Pinpoint the cell where the given text exists, returning its [X, Y] midpoint coordinate. 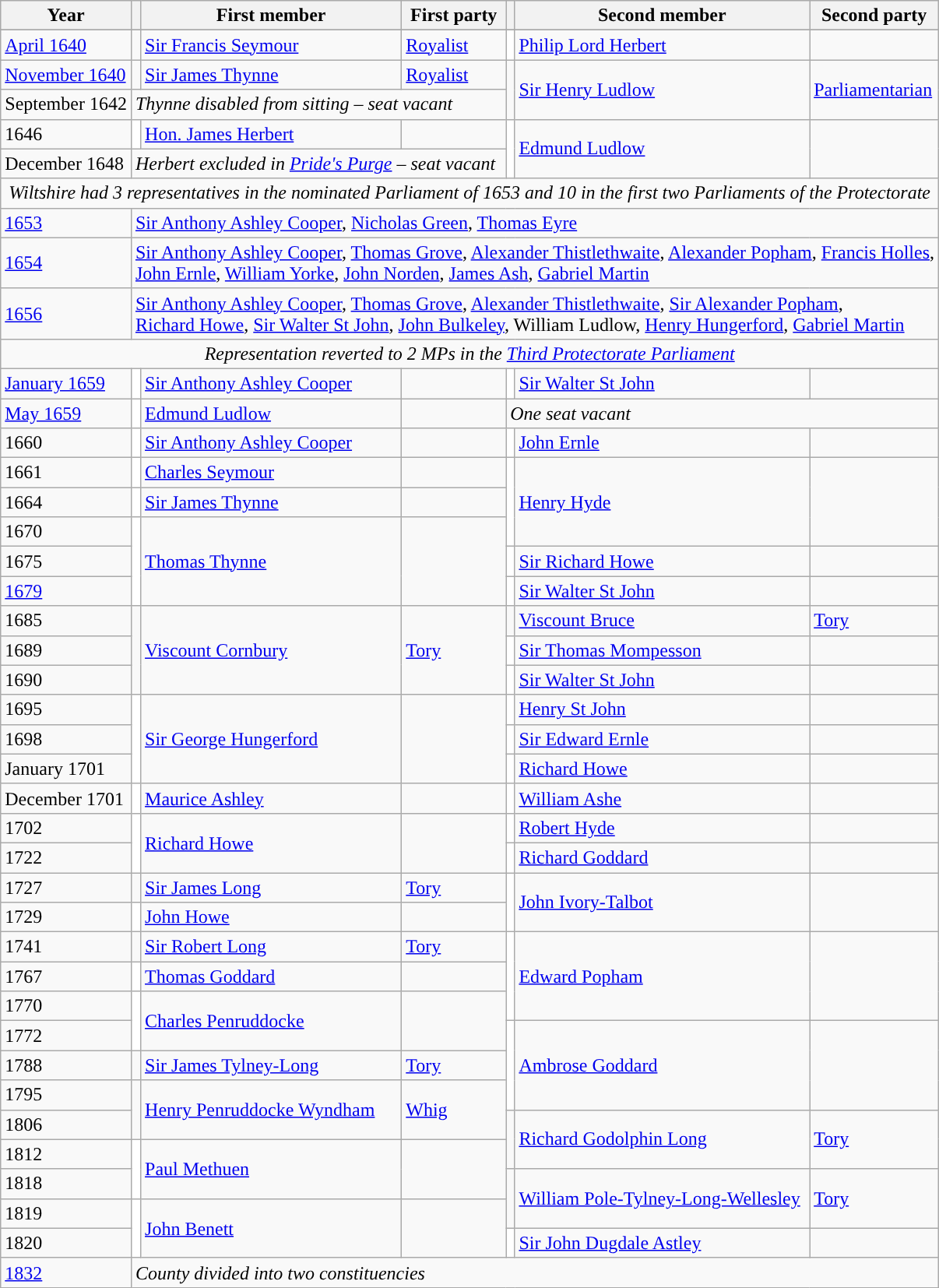
1727 [66, 887]
Year [66, 16]
January 1659 [66, 383]
1656 [66, 313]
1670 [66, 532]
Sir Henry Ludlow [662, 90]
John Ivory-Talbot [662, 902]
May 1659 [66, 413]
Sir James Long [271, 887]
1741 [66, 947]
1818 [66, 1184]
Sir Francis Seymour [271, 45]
Ambrose Goddard [662, 1065]
Viscount Cornbury [271, 650]
John Ernle [662, 443]
Philip Lord Herbert [662, 45]
December 1648 [66, 164]
1661 [66, 473]
First member [271, 16]
Sir John Dugdale Astley [662, 1243]
1772 [66, 1036]
1654 [66, 263]
1812 [66, 1154]
Hon. James Herbert [271, 134]
Sir George Hungerford [271, 739]
Charles Seymour [271, 473]
1806 [66, 1124]
Thomas Goddard [271, 977]
Sir James Tylney-Long [271, 1065]
1820 [66, 1243]
1788 [66, 1065]
1653 [66, 223]
Henry Penruddocke Wyndham [271, 1110]
Thomas Thynne [271, 561]
County divided into two constituencies [534, 1272]
John Benett [271, 1228]
Viscount Bruce [662, 621]
1770 [66, 1006]
January 1701 [66, 769]
1729 [66, 917]
Sir Anthony Ashley Cooper, Nicholas Green, Thomas Eyre [534, 223]
Herbert excluded in Pride's Purge – seat vacant [318, 164]
Parliamentarian [874, 90]
Henry Hyde [662, 502]
Second member [662, 16]
1695 [66, 709]
December 1701 [66, 798]
Edward Popham [662, 977]
1675 [66, 561]
Robert Hyde [662, 828]
William Ashe [662, 798]
Whig [454, 1110]
Sir Edward Ernle [662, 739]
1646 [66, 134]
1664 [66, 502]
1660 [66, 443]
September 1642 [66, 104]
1832 [66, 1272]
1819 [66, 1213]
Representation reverted to 2 MPs in the Third Protectorate Parliament [470, 354]
1685 [66, 621]
1690 [66, 680]
First party [454, 16]
One seat vacant [723, 413]
1702 [66, 828]
1722 [66, 857]
1795 [66, 1095]
Sir Richard Howe [662, 561]
John Howe [271, 917]
Richard Goddard [662, 857]
William Pole-Tylney-Long-Wellesley [662, 1198]
Maurice Ashley [271, 798]
Paul Methuen [271, 1169]
1767 [66, 977]
1679 [66, 591]
Sir Robert Long [271, 947]
November 1640 [66, 75]
April 1640 [66, 45]
Thynne disabled from sitting – seat vacant [318, 104]
Henry St John [662, 709]
1698 [66, 739]
1689 [66, 650]
Wiltshire had 3 representatives in the nominated Parliament of 1653 and 10 in the first two Parliaments of the Protectorate [470, 193]
Second party [874, 16]
Richard Godolphin Long [662, 1139]
Charles Penruddocke [271, 1021]
Sir Thomas Mompesson [662, 650]
